Determine the [x, y] coordinate at the center of the cell enclosing the given text.  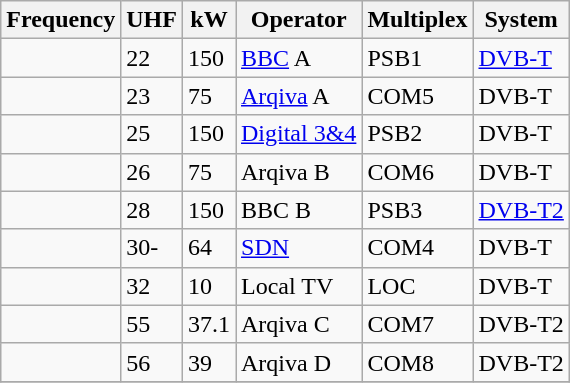
BBC B [299, 210]
LOC [418, 286]
COM7 [418, 324]
Frequency [61, 20]
26 [152, 172]
kW [208, 20]
23 [152, 96]
Operator [299, 20]
30- [152, 248]
Arqiva C [299, 324]
Arqiva B [299, 172]
32 [152, 286]
SDN [299, 248]
PSB2 [418, 134]
Arqiva D [299, 362]
COM8 [418, 362]
COM4 [418, 248]
56 [152, 362]
Multiplex [418, 20]
BBC A [299, 58]
39 [208, 362]
UHF [152, 20]
28 [152, 210]
55 [152, 324]
10 [208, 286]
Digital 3&4 [299, 134]
System [521, 20]
PSB3 [418, 210]
COM5 [418, 96]
PSB1 [418, 58]
Local TV [299, 286]
COM6 [418, 172]
64 [208, 248]
22 [152, 58]
25 [152, 134]
Arqiva A [299, 96]
37.1 [208, 324]
